Locate the cell with the specified text and output its [x, y] center coordinate. 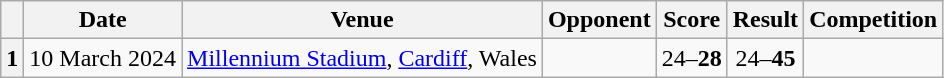
Opponent [599, 20]
Result [765, 20]
Venue [362, 20]
10 March 2024 [103, 58]
24–45 [765, 58]
Score [692, 20]
Competition [874, 20]
24–28 [692, 58]
1 [12, 58]
Date [103, 20]
Millennium Stadium, Cardiff, Wales [362, 58]
